Scan for the cell matching the given text and deliver its [x, y] coordinate at center. 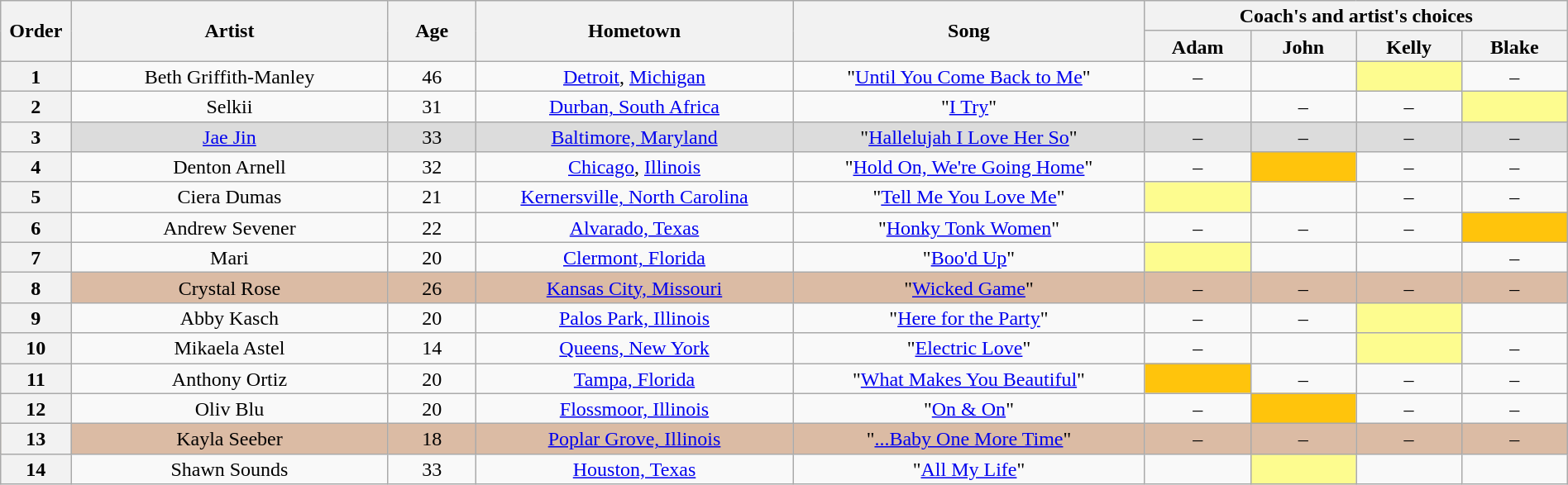
"Boo'd Up" [969, 258]
5 [36, 197]
12 [36, 408]
31 [432, 106]
Detroit, Michigan [633, 76]
Mari [230, 258]
"On & On" [969, 408]
7 [36, 258]
13 [36, 440]
4 [36, 167]
Baltimore, Maryland [633, 137]
Houston, Texas [633, 469]
"Hallelujah I Love Her So" [969, 137]
Jae Jin [230, 137]
Palos Park, Illinois [633, 317]
Kayla Seeber [230, 440]
Alvarado, Texas [633, 228]
6 [36, 228]
Anthony Ortiz [230, 378]
Andrew Sevener [230, 228]
Beth Griffith-Manley [230, 76]
"Until You Come Back to Me" [969, 76]
"...Baby One More Time" [969, 440]
"Tell Me You Love Me" [969, 197]
Adam [1198, 46]
Order [36, 31]
"What Makes You Beautiful" [969, 378]
Chicago, Illinois [633, 167]
Hometown [633, 31]
11 [36, 378]
3 [36, 137]
Song [969, 31]
Durban, South Africa [633, 106]
46 [432, 76]
26 [432, 288]
Tampa, Florida [633, 378]
Kernersville, North Carolina [633, 197]
Artist [230, 31]
"Hold On, We're Going Home" [969, 167]
21 [432, 197]
8 [36, 288]
Queens, New York [633, 349]
Clermont, Florida [633, 258]
18 [432, 440]
9 [36, 317]
Shawn Sounds [230, 469]
"Here for the Party" [969, 317]
John [1303, 46]
Denton Arnell [230, 167]
Age [432, 31]
"I Try" [969, 106]
22 [432, 228]
"Wicked Game" [969, 288]
2 [36, 106]
Blake [1514, 46]
"Honky Tonk Women" [969, 228]
Abby Kasch [230, 317]
Oliv Blu [230, 408]
Crystal Rose [230, 288]
Kelly [1409, 46]
1 [36, 76]
"All My Life" [969, 469]
Kansas City, Missouri [633, 288]
Selkii [230, 106]
Coach's and artist's choices [1356, 17]
"Electric Love" [969, 349]
Flossmoor, Illinois [633, 408]
Mikaela Astel [230, 349]
32 [432, 167]
10 [36, 349]
Poplar Grove, Illinois [633, 440]
Ciera Dumas [230, 197]
